Scan for the cell matching the given text and deliver its [x, y] coordinate at center. 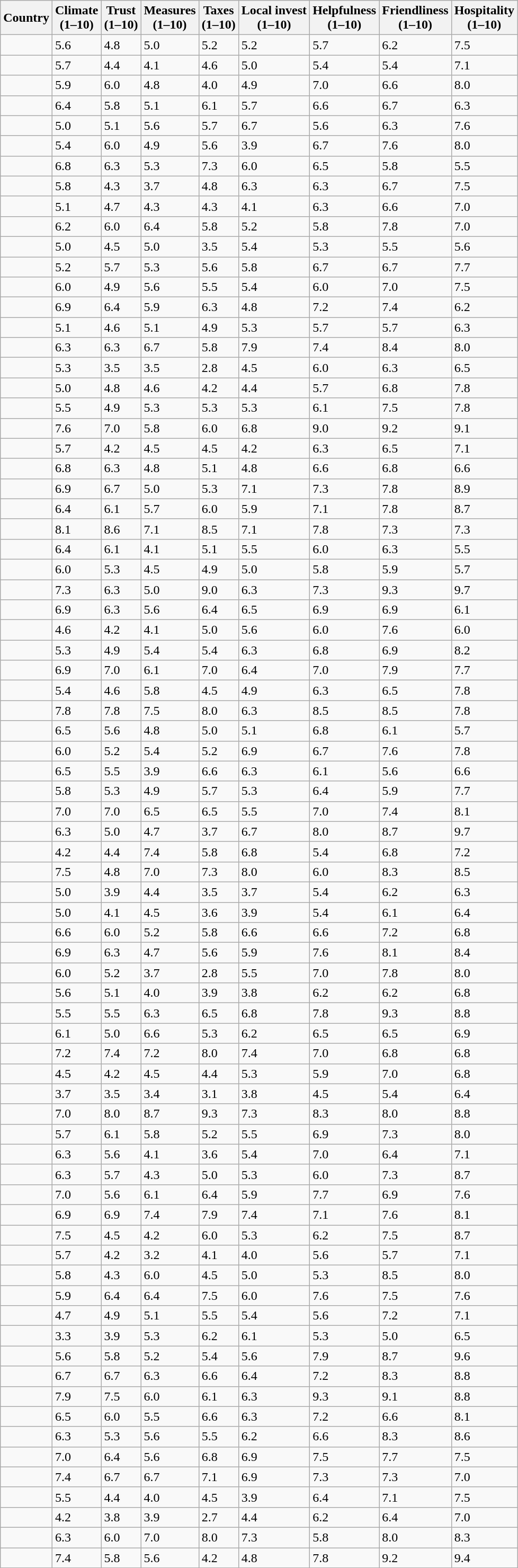
Hospitality(1–10) [484, 18]
3.4 [169, 1094]
2.7 [218, 1517]
3.1 [218, 1094]
Friendliness(1–10) [415, 18]
3.3 [76, 1336]
8.2 [484, 650]
Country [26, 18]
8.9 [484, 489]
Measures(1–10) [169, 18]
Taxes(1–10) [218, 18]
Local invest(1–10) [274, 18]
3.2 [169, 1255]
9.6 [484, 1356]
Helpfulness(1–10) [344, 18]
Trust(1–10) [121, 18]
Climate(1–10) [76, 18]
9.4 [484, 1557]
